Extract the (x, y) coordinate from the center of the cell holding the provided text.  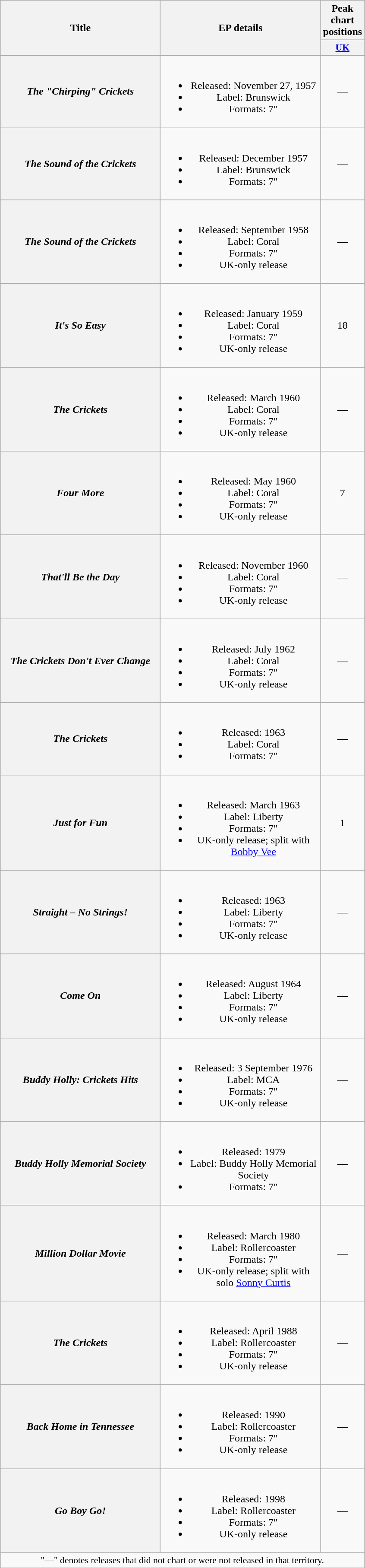
"—" denotes releases that did not chart or were not released in that territory. (182, 1560)
It's So Easy (80, 326)
Released: 1963Label: CoralFormats: 7" (241, 738)
Million Dollar Movie (80, 1253)
Released: July 1962Label: CoralFormats: 7"UK-only release (241, 661)
Come On (80, 996)
Go Boy Go! (80, 1510)
Peak chart positions (343, 20)
Four More (80, 493)
18 (343, 326)
Released: 3 September 1976Label: MCAFormats: 7"UK-only release (241, 1080)
Back Home in Tennessee (80, 1426)
That'll Be the Day (80, 577)
The "Chirping" Crickets (80, 92)
Released: January 1959Label: CoralFormats: 7"UK-only release (241, 326)
Straight – No Strings! (80, 912)
UK (343, 48)
Released: November 27, 1957Label: BrunswickFormats: 7" (241, 92)
1 (343, 822)
Released: March 1963Label: LibertyFormats: 7"UK-only release; split with Bobby Vee (241, 822)
Released: 1990Label: RollercoasterFormats: 7"UK-only release (241, 1426)
The Crickets Don't Ever Change (80, 661)
EP details (241, 28)
Released: August 1964Label: LibertyFormats: 7"UK-only release (241, 996)
Just for Fun (80, 822)
Released: 1979Label: Buddy Holly Memorial SocietyFormats: 7" (241, 1163)
Released: September 1958Label: CoralFormats: 7"UK-only release (241, 242)
Released: December 1957Label: BrunswickFormats: 7" (241, 164)
Released: May 1960Label: CoralFormats: 7"UK-only release (241, 493)
Released: April 1988Label: RollercoasterFormats: 7"UK-only release (241, 1343)
Released: 1998Label: RollercoasterFormats: 7"UK-only release (241, 1510)
Buddy Holly: Crickets Hits (80, 1080)
Released: March 1980Label: RollercoasterFormats: 7"UK-only release; split with solo Sonny Curtis (241, 1253)
Buddy Holly Memorial Society (80, 1163)
Title (80, 28)
Released: 1963Label: LibertyFormats: 7"UK-only release (241, 912)
Released: March 1960Label: CoralFormats: 7"UK-only release (241, 409)
7 (343, 493)
Released: November 1960Label: CoralFormats: 7"UK-only release (241, 577)
